Determine the [X, Y] coordinate at the center of the cell enclosing the given text.  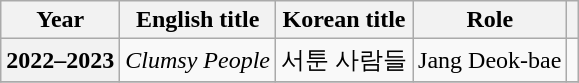
Jang Deok-bae [490, 60]
English title [198, 20]
Korean title [344, 20]
2022–2023 [60, 60]
Clumsy People [198, 60]
서툰 사람들 [344, 60]
Role [490, 20]
Year [60, 20]
